Return (x, y) of the center of cell containing provided text 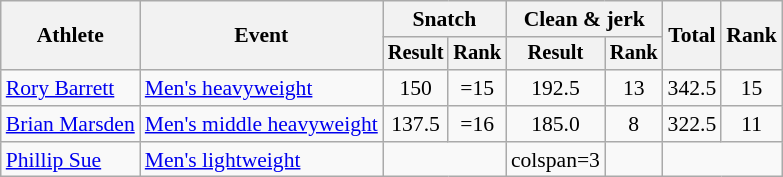
342.5 (692, 88)
Athlete (70, 36)
=15 (477, 88)
150 (416, 88)
Snatch (444, 19)
Event (262, 36)
Men's middle heavyweight (262, 124)
Total (692, 36)
322.5 (692, 124)
11 (752, 124)
13 (634, 88)
Rory Barrett (70, 88)
15 (752, 88)
185.0 (556, 124)
8 (634, 124)
192.5 (556, 88)
Brian Marsden (70, 124)
=16 (477, 124)
Clean & jerk (584, 19)
Men's heavyweight (262, 88)
137.5 (416, 124)
